Determine the [x, y] coordinate at the center of the cell enclosing the given text.  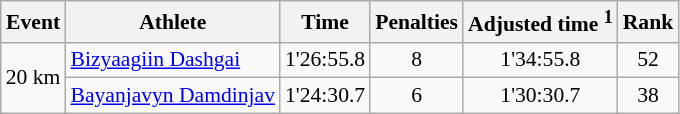
Rank [648, 22]
1'30:30.7 [540, 96]
1'34:55.8 [540, 60]
1'24:30.7 [325, 96]
Adjusted time 1 [540, 22]
Athlete [172, 22]
1'26:55.8 [325, 60]
38 [648, 96]
52 [648, 60]
Time [325, 22]
Bizyaagiin Dashgai [172, 60]
6 [416, 96]
Bayanjavyn Damdinjav [172, 96]
20 km [34, 78]
Penalties [416, 22]
8 [416, 60]
Event [34, 22]
